Scan for the cell matching the given text and deliver its [x, y] coordinate at center. 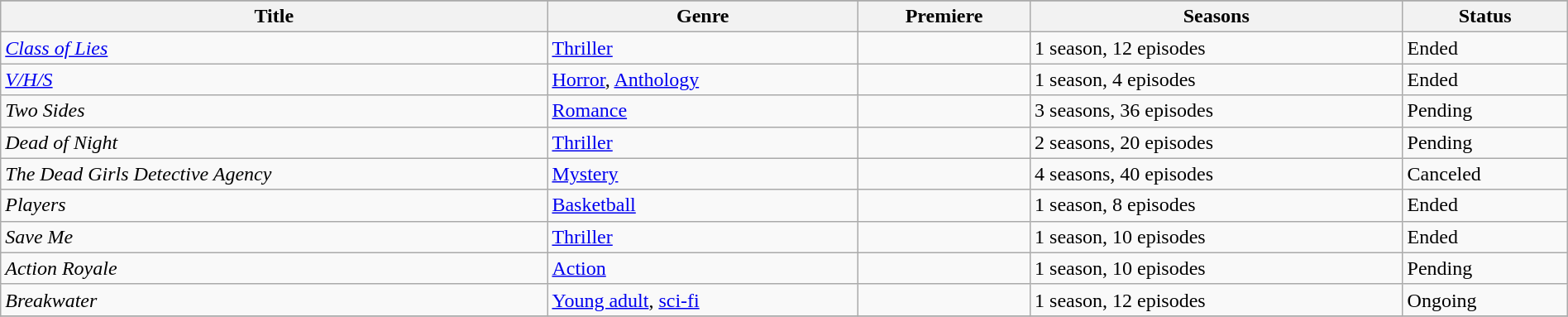
Genre [703, 17]
Players [275, 205]
Romance [703, 111]
Breakwater [275, 300]
Ongoing [1485, 300]
1 season, 4 episodes [1217, 79]
Status [1485, 17]
Dead of Night [275, 142]
Canceled [1485, 174]
The Dead Girls Detective Agency [275, 174]
Save Me [275, 237]
Basketball [703, 205]
V/H/S [275, 79]
Title [275, 17]
Mystery [703, 174]
2 seasons, 20 episodes [1217, 142]
Horror, Anthology [703, 79]
Young adult, sci-fi [703, 300]
Class of Lies [275, 48]
Two Sides [275, 111]
Seasons [1217, 17]
Action [703, 268]
Action Royale [275, 268]
Premiere [944, 17]
4 seasons, 40 episodes [1217, 174]
1 season, 8 episodes [1217, 205]
3 seasons, 36 episodes [1217, 111]
